Capture the cell that displays the provided text and extract its [x, y] central coordinate. 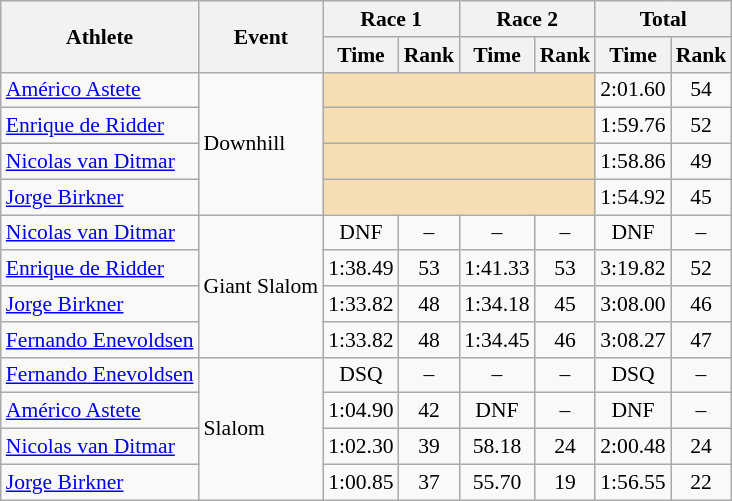
1:38.49 [360, 269]
42 [430, 411]
Event [262, 36]
1:59.76 [632, 126]
39 [430, 447]
Slalom [262, 428]
49 [702, 162]
1:56.55 [632, 482]
1:54.92 [632, 197]
3:08.00 [632, 304]
58.18 [496, 447]
3:08.27 [632, 340]
55.70 [496, 482]
54 [702, 90]
Athlete [100, 36]
Total [663, 19]
Race 2 [527, 19]
22 [702, 482]
1:41.33 [496, 269]
2:00.48 [632, 447]
Race 1 [391, 19]
1:04.90 [360, 411]
1:58.86 [632, 162]
2:01.60 [632, 90]
1:34.45 [496, 340]
37 [430, 482]
Giant Slalom [262, 286]
Downhill [262, 143]
47 [702, 340]
19 [566, 482]
1:34.18 [496, 304]
1:02.30 [360, 447]
1:00.85 [360, 482]
3:19.82 [632, 269]
